Extract the (x, y) coordinate from the center of the cell holding the provided text.  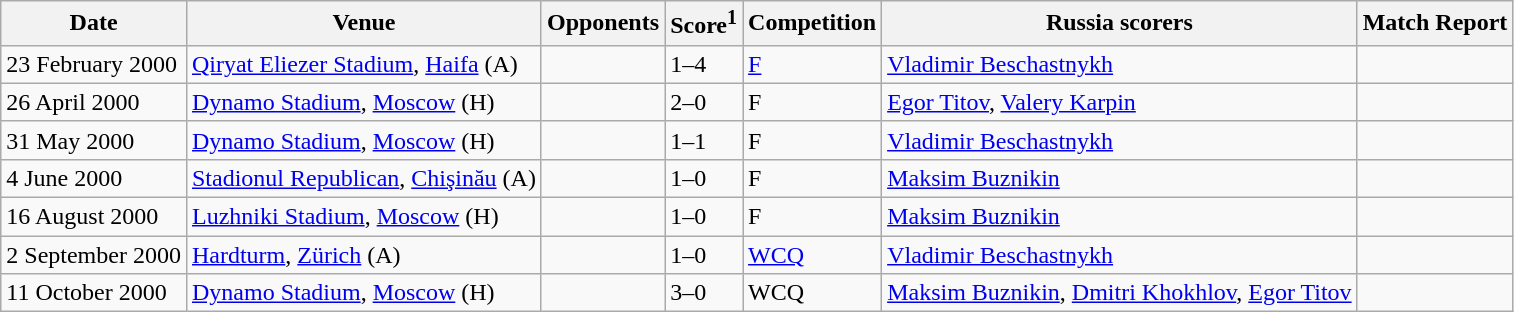
Hardturm, Zürich (A) (364, 255)
3–0 (704, 293)
16 August 2000 (94, 217)
1–1 (704, 140)
1–4 (704, 64)
Egor Titov, Valery Karpin (1120, 102)
2 September 2000 (94, 255)
Stadionul Republican, Chişinău (A) (364, 178)
Venue (364, 24)
Maksim Buznikin, Dmitri Khokhlov, Egor Titov (1120, 293)
31 May 2000 (94, 140)
Competition (812, 24)
26 April 2000 (94, 102)
Qiryat Eliezer Stadium, Haifa (A) (364, 64)
Score1 (704, 24)
4 June 2000 (94, 178)
Date (94, 24)
11 October 2000 (94, 293)
23 February 2000 (94, 64)
Match Report (1435, 24)
Opponents (602, 24)
2–0 (704, 102)
Luzhniki Stadium, Moscow (H) (364, 217)
Russia scorers (1120, 24)
